Locate the cell with the specified text and output its (X, Y) center coordinate. 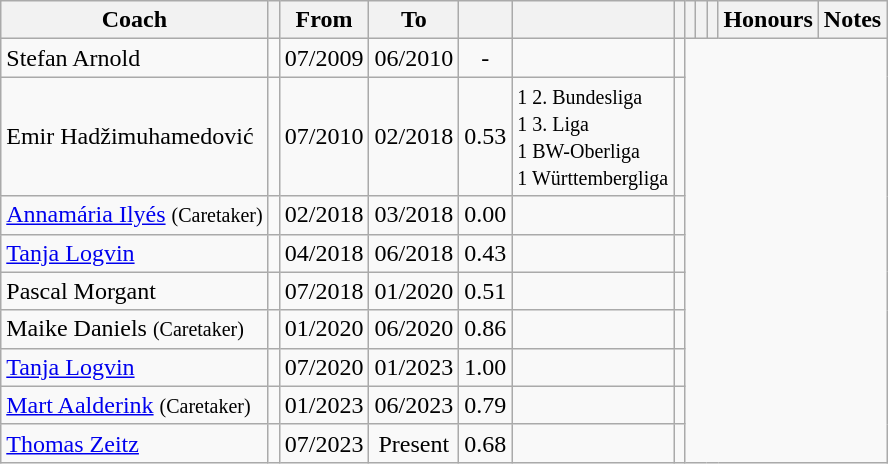
07/2010 (324, 136)
Pascal Morgant (134, 291)
To (414, 20)
Thomas Zeitz (134, 443)
0.68 (486, 443)
06/2020 (414, 329)
0.79 (486, 405)
1 2. Bundesliga1 3. Liga1 BW-Oberliga1 Württembergliga (593, 136)
Notes (852, 20)
07/2020 (324, 367)
06/2023 (414, 405)
Annamária Ilyés (Caretaker) (134, 215)
Present (414, 443)
Coach (134, 20)
06/2010 (414, 58)
Stefan Arnold (134, 58)
07/2023 (324, 443)
0.00 (486, 215)
From (324, 20)
Emir Hadžimuhamedović (134, 136)
06/2018 (414, 253)
Maike Daniels (Caretaker) (134, 329)
0.51 (486, 291)
07/2018 (324, 291)
Honours (768, 20)
Mart Aalderink (Caretaker) (134, 405)
0.43 (486, 253)
0.53 (486, 136)
04/2018 (324, 253)
03/2018 (414, 215)
0.86 (486, 329)
- (486, 58)
07/2009 (324, 58)
1.00 (486, 367)
